Return (x, y) of the center of cell containing provided text 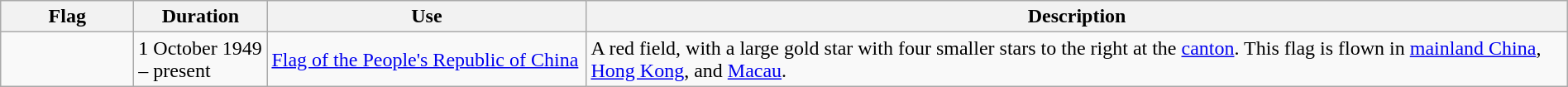
1 October 1949 – present (200, 60)
Description (1077, 17)
Flag (68, 17)
Use (427, 17)
A red field, with a large gold star with four smaller stars to the right at the canton. This flag is flown in mainland China, Hong Kong, and Macau. (1077, 60)
Flag of the People's Republic of China (427, 60)
Duration (200, 17)
